Scan for the cell matching the given text and deliver its (x, y) coordinate at center. 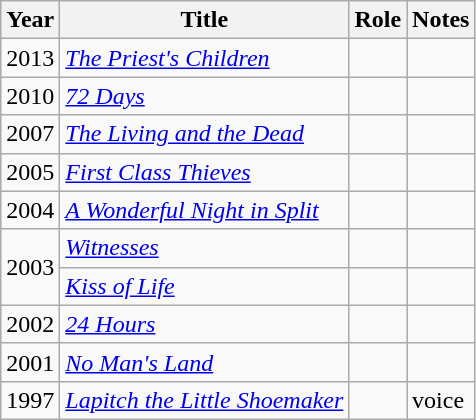
2013 (30, 58)
Lapitch the Little Shoemaker (204, 400)
2010 (30, 96)
Year (30, 20)
The Living and the Dead (204, 134)
2007 (30, 134)
Role (378, 20)
2005 (30, 172)
voice (441, 400)
Witnesses (204, 248)
Title (204, 20)
First Class Thieves (204, 172)
A Wonderful Night in Split (204, 210)
2004 (30, 210)
72 Days (204, 96)
24 Hours (204, 324)
2001 (30, 362)
Notes (441, 20)
The Priest's Children (204, 58)
2002 (30, 324)
1997 (30, 400)
2003 (30, 267)
No Man's Land (204, 362)
Kiss of Life (204, 286)
